Capture the cell that displays the provided text and extract its [x, y] central coordinate. 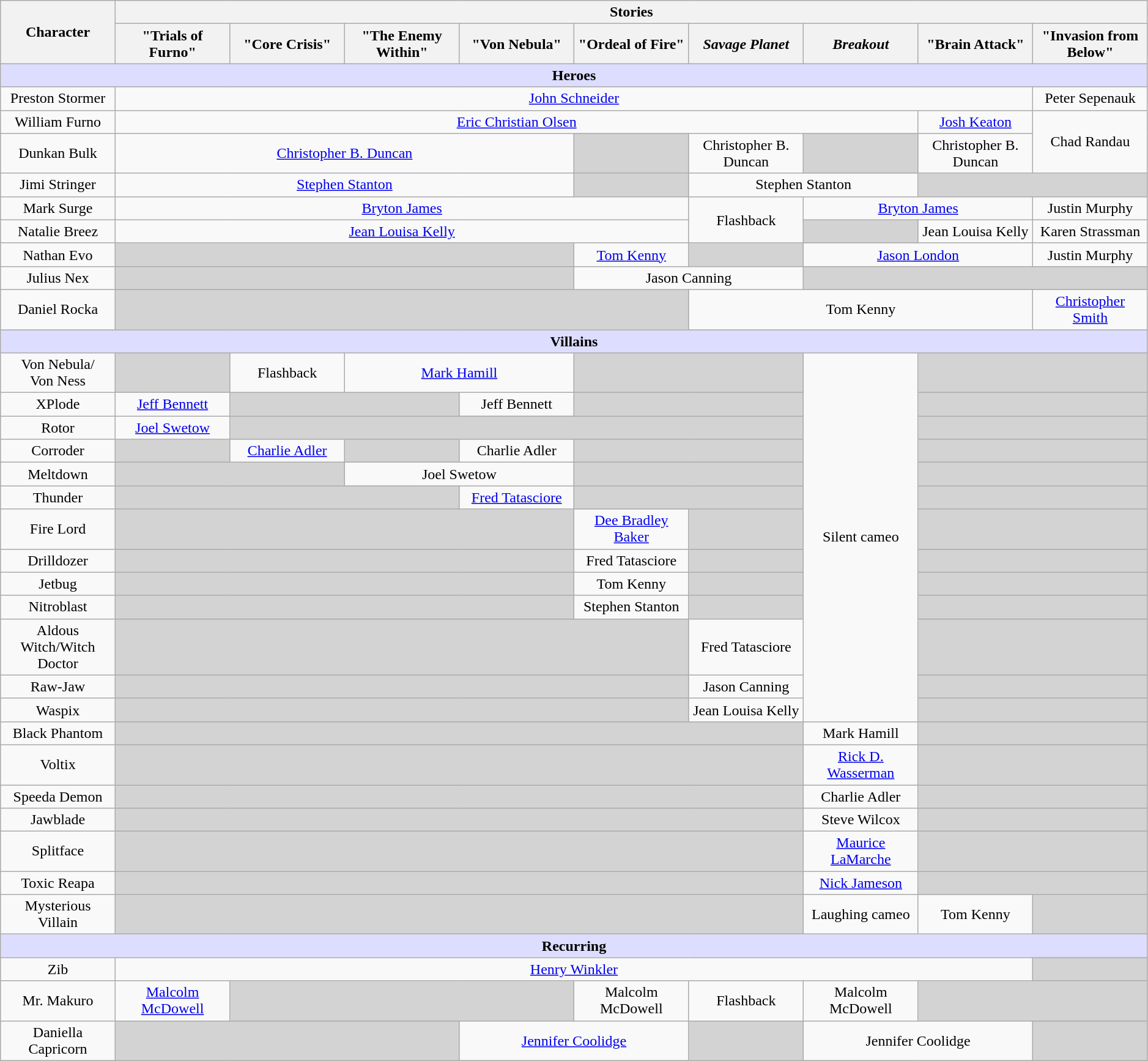
"Ordeal of Fire" [631, 44]
Jimi Stringer [58, 185]
John Schneider [574, 99]
Chad Randau [1091, 142]
Maurice LaMarche [861, 852]
"Core Crisis" [287, 44]
William Furno [58, 122]
Nick Jameson [861, 883]
Nathan Evo [58, 255]
Christopher Smith [1091, 310]
Dee Bradley Baker [631, 529]
Thunder [58, 497]
Laughing cameo [861, 914]
Savage Planet [746, 44]
Daniella Capricorn [58, 1040]
Jetbug [58, 584]
"Invasion from Below" [1091, 44]
Fire Lord [58, 529]
"Trials of Furno" [172, 44]
Toxic Reapa [58, 883]
Black Phantom [58, 733]
Julius Nex [58, 278]
Daniel Rocka [58, 310]
Mysterious Villain [58, 914]
Silent cameo [861, 537]
"Von Nebula" [517, 44]
"Brain Attack" [976, 44]
Josh Keaton [976, 122]
Waspix [58, 710]
Rotor [58, 428]
Heroes [574, 75]
Villains [574, 341]
Splitface [58, 852]
Breakout [861, 44]
Dunkan Bulk [58, 153]
Voltix [58, 765]
Character [58, 32]
Mark Surge [58, 208]
"The Enemy Within" [402, 44]
Mr. Makuro [58, 1001]
Corroder [58, 451]
Drilldozer [58, 560]
Henry Winkler [574, 969]
XPlode [58, 404]
Von Nebula/Von Ness [58, 373]
Karen Strassman [1091, 231]
Steve Wilcox [861, 820]
Jawblade [58, 820]
Eric Christian Olsen [516, 122]
Meltdown [58, 474]
Preston Stormer [58, 99]
Natalie Breez [58, 231]
Zib [58, 969]
Nitroblast [58, 607]
Recurring [574, 946]
Aldous Witch/Witch Doctor [58, 647]
Raw-Jaw [58, 687]
Speeda Demon [58, 796]
Stories [631, 12]
Rick D. Wasserman [861, 765]
Jason London [919, 255]
Peter Sepenauk [1091, 99]
